Find where the given text appears and provide that cell's center as (X, Y) coordinate. 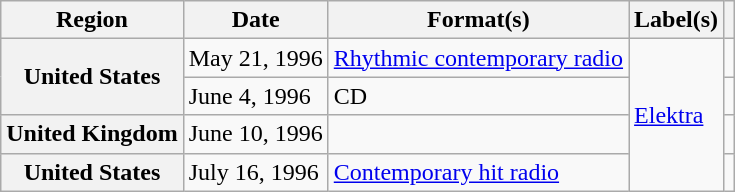
Region (92, 20)
Elektra (676, 115)
June 4, 1996 (256, 96)
Rhythmic contemporary radio (478, 58)
Date (256, 20)
Format(s) (478, 20)
Contemporary hit radio (478, 172)
June 10, 1996 (256, 134)
May 21, 1996 (256, 58)
CD (478, 96)
Label(s) (676, 20)
United Kingdom (92, 134)
July 16, 1996 (256, 172)
